From the cell containing the given text, extract its center point as [X, Y] coordinate. 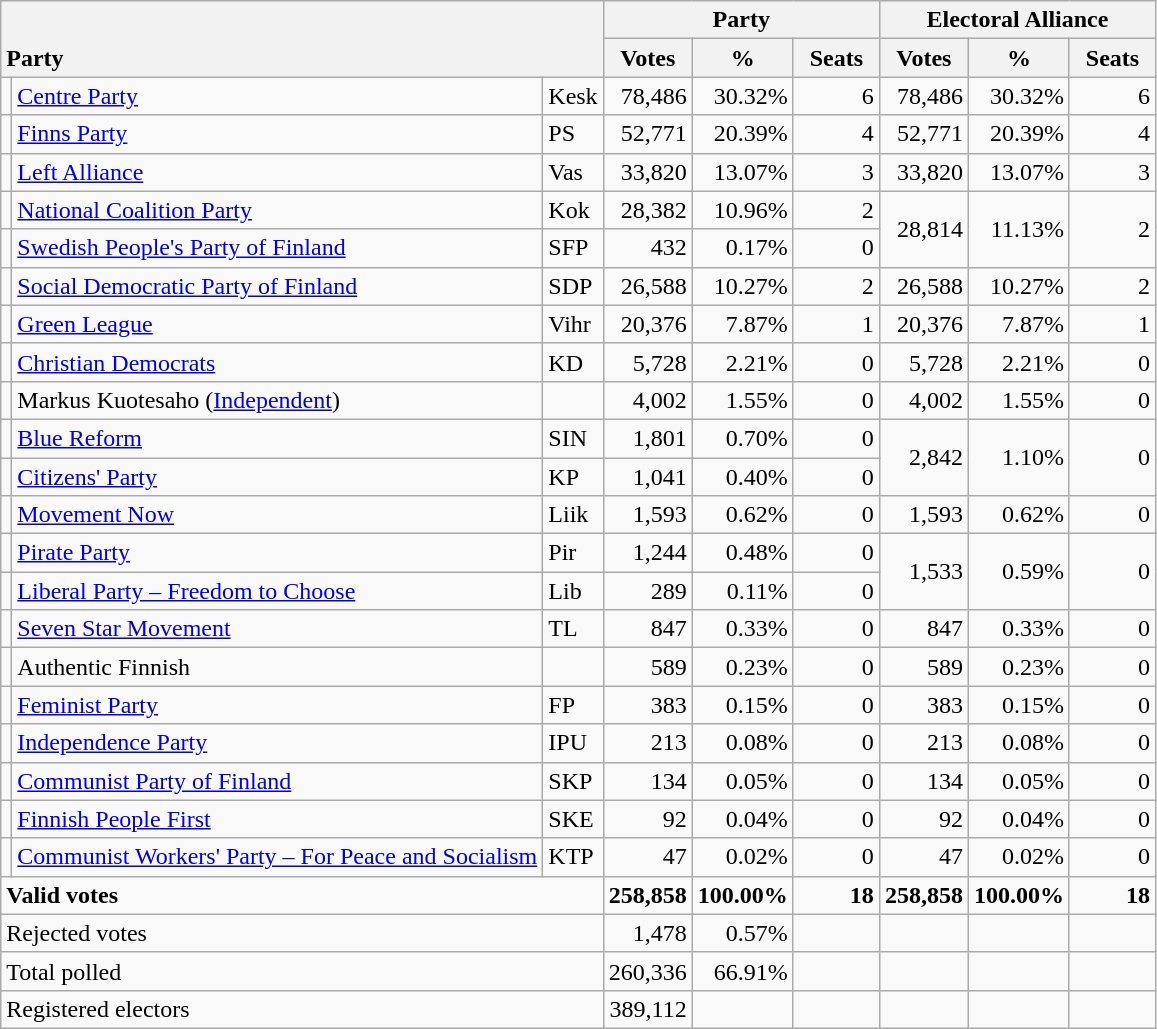
Finns Party [278, 134]
Authentic Finnish [278, 667]
KTP [573, 857]
Communist Party of Finland [278, 781]
1,533 [924, 572]
Rejected votes [302, 933]
SKP [573, 781]
28,814 [924, 229]
260,336 [648, 971]
SFP [573, 248]
Electoral Alliance [1017, 20]
National Coalition Party [278, 210]
Finnish People First [278, 819]
Vihr [573, 324]
SIN [573, 438]
Centre Party [278, 96]
289 [648, 591]
Vas [573, 172]
10.96% [742, 210]
0.40% [742, 477]
1,041 [648, 477]
Blue Reform [278, 438]
Pirate Party [278, 553]
Registered electors [302, 1009]
389,112 [648, 1009]
1,801 [648, 438]
1,478 [648, 933]
Seven Star Movement [278, 629]
0.57% [742, 933]
Citizens' Party [278, 477]
Independence Party [278, 743]
Markus Kuotesaho (Independent) [278, 400]
SKE [573, 819]
2,842 [924, 457]
SDP [573, 286]
Total polled [302, 971]
Kok [573, 210]
28,382 [648, 210]
Communist Workers' Party – For Peace and Socialism [278, 857]
0.59% [1018, 572]
Feminist Party [278, 705]
TL [573, 629]
0.70% [742, 438]
1.10% [1018, 457]
0.17% [742, 248]
PS [573, 134]
Swedish People's Party of Finland [278, 248]
Kesk [573, 96]
KP [573, 477]
Valid votes [302, 895]
0.11% [742, 591]
IPU [573, 743]
Movement Now [278, 515]
Liberal Party – Freedom to Choose [278, 591]
Pir [573, 553]
432 [648, 248]
11.13% [1018, 229]
Green League [278, 324]
Christian Democrats [278, 362]
66.91% [742, 971]
KD [573, 362]
0.48% [742, 553]
Lib [573, 591]
1,244 [648, 553]
Liik [573, 515]
Left Alliance [278, 172]
FP [573, 705]
Social Democratic Party of Finland [278, 286]
